Scan for the cell matching the given text and deliver its [x, y] coordinate at center. 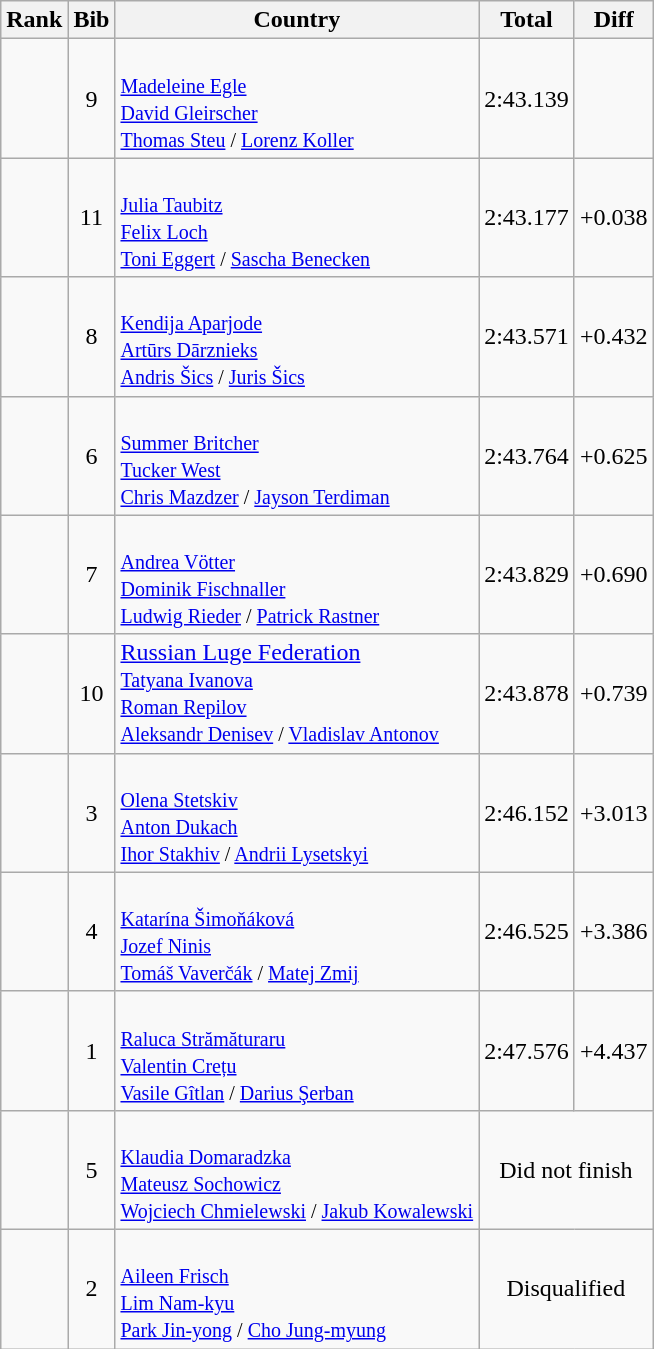
Kendija AparjodeArtūrs DārznieksAndris Šics / Juris Šics [297, 336]
Diff [614, 20]
2:43.571 [527, 336]
3 [92, 812]
2:43.764 [527, 456]
+3.386 [614, 932]
+0.625 [614, 456]
Bib [92, 20]
Russian Luge FederationTatyana IvanovaRoman RepilovAleksandr Denisev / Vladislav Antonov [297, 694]
Julia TaubitzFelix LochToni Eggert / Sascha Benecken [297, 218]
2:47.576 [527, 1050]
9 [92, 98]
8 [92, 336]
Katarína ŠimoňákováJozef NinisTomáš Vaverčák / Matej Zmij [297, 932]
6 [92, 456]
10 [92, 694]
5 [92, 1170]
2 [92, 1288]
+0.038 [614, 218]
Aileen FrischLim Nam-kyuPark Jin-yong / Cho Jung-myung [297, 1288]
2:46.525 [527, 932]
2:46.152 [527, 812]
+3.013 [614, 812]
Summer BritcherTucker WestChris Mazdzer / Jayson Terdiman [297, 456]
Did not finish [566, 1170]
Total [527, 20]
2:43.829 [527, 574]
Raluca StrămăturaruValentin CrețuVasile Gîtlan / Darius Şerban [297, 1050]
7 [92, 574]
+0.432 [614, 336]
+4.437 [614, 1050]
2:43.139 [527, 98]
Madeleine EgleDavid GleirscherThomas Steu / Lorenz Koller [297, 98]
Klaudia DomaradzkaMateusz SochowiczWojciech Chmielewski / Jakub Kowalewski [297, 1170]
Rank [34, 20]
2:43.177 [527, 218]
1 [92, 1050]
11 [92, 218]
2:43.878 [527, 694]
+0.739 [614, 694]
4 [92, 932]
Olena StetskivAnton DukachIhor Stakhiv / Andrii Lysetskyi [297, 812]
+0.690 [614, 574]
Disqualified [566, 1288]
Country [297, 20]
Andrea VötterDominik FischnallerLudwig Rieder / Patrick Rastner [297, 574]
